Capture the cell that displays the provided text and extract its [x, y] central coordinate. 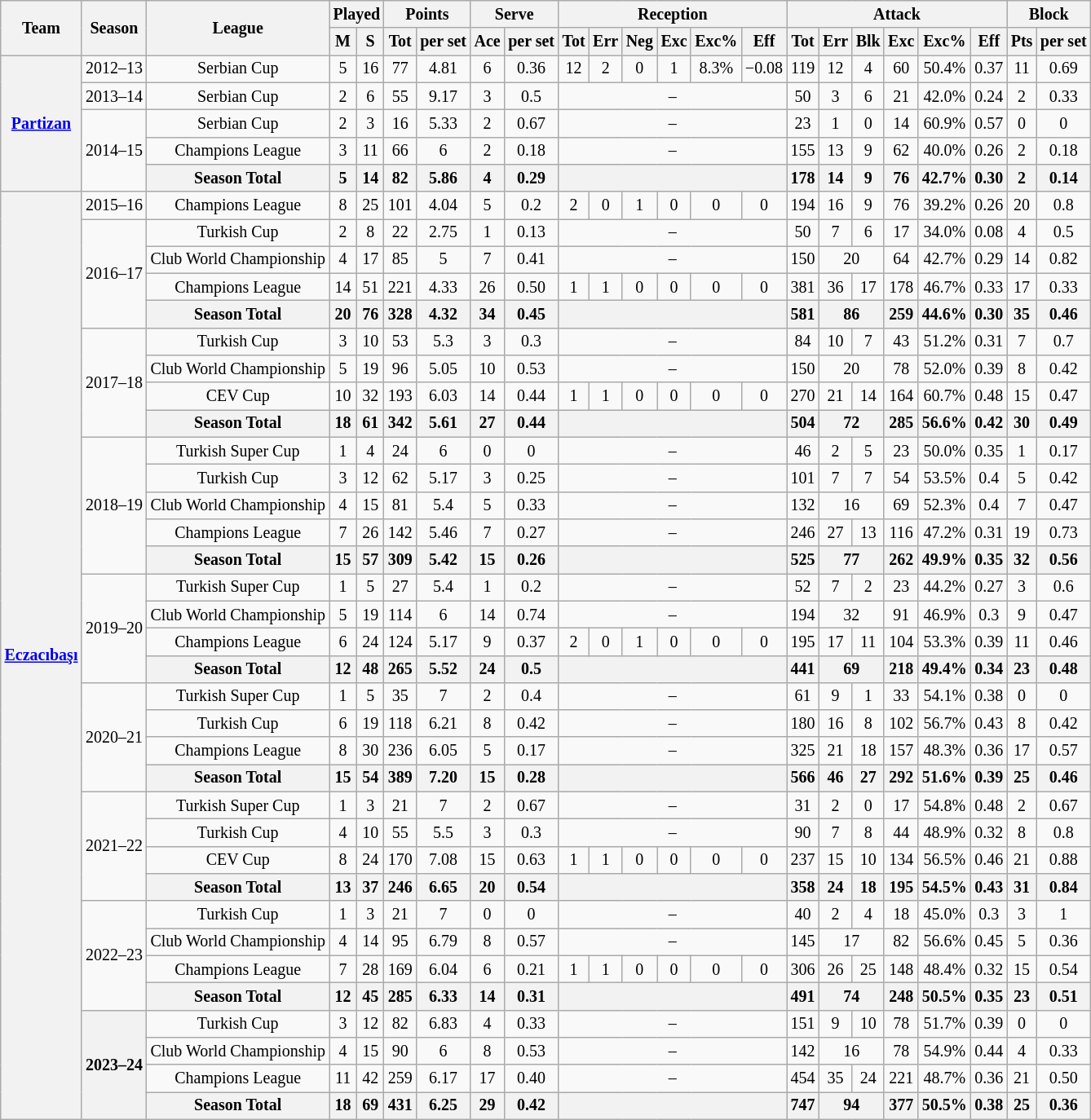
4.33 [443, 287]
0.82 [1063, 259]
325 [802, 752]
46.9% [944, 615]
M [343, 42]
74 [851, 996]
0.51 [1063, 996]
2023–24 [114, 1065]
292 [901, 778]
85 [400, 259]
64 [901, 259]
119 [802, 68]
134 [901, 861]
6.05 [443, 752]
454 [802, 1078]
6.79 [443, 942]
9.17 [443, 96]
5.61 [443, 424]
Team [41, 28]
6.21 [443, 724]
145 [802, 942]
League [238, 28]
6.25 [443, 1105]
0.34 [989, 668]
42.0% [944, 96]
4.81 [443, 68]
0.08 [989, 233]
248 [901, 996]
2012–13 [114, 68]
7.20 [443, 778]
504 [802, 424]
81 [400, 505]
52 [802, 587]
6.17 [443, 1078]
54.1% [944, 696]
0.63 [531, 861]
48.4% [944, 968]
Reception [673, 15]
0.41 [531, 259]
0.28 [531, 778]
5.3 [443, 342]
48.9% [944, 833]
262 [901, 559]
51 [370, 287]
Neg [639, 42]
96 [400, 368]
581 [802, 315]
2.75 [443, 233]
0.56 [1063, 559]
0.24 [989, 96]
0.6 [1063, 587]
124 [400, 642]
491 [802, 996]
6.83 [443, 1024]
44.2% [944, 587]
2018–19 [114, 505]
525 [802, 559]
66 [400, 150]
−0.08 [764, 68]
132 [802, 505]
34.0% [944, 233]
0.69 [1063, 68]
60.9% [944, 124]
431 [400, 1105]
342 [400, 424]
5.5 [443, 833]
218 [901, 668]
180 [802, 724]
270 [802, 396]
42 [370, 1078]
306 [802, 968]
72 [851, 424]
36 [835, 287]
358 [802, 887]
118 [400, 724]
29 [488, 1105]
86 [851, 315]
60.7% [944, 396]
Blk [868, 42]
37 [370, 887]
0.88 [1063, 861]
51.7% [944, 1024]
94 [851, 1105]
0.49 [1063, 424]
0.14 [1063, 178]
5.33 [443, 124]
164 [901, 396]
33 [901, 696]
151 [802, 1024]
S [370, 42]
102 [901, 724]
104 [901, 642]
2020–21 [114, 738]
0.13 [531, 233]
43 [901, 342]
4.04 [443, 205]
389 [400, 778]
Eczacıbaşı [41, 655]
Season [114, 28]
40 [802, 915]
50.4% [944, 68]
116 [901, 533]
28 [370, 968]
22 [400, 233]
2019–20 [114, 628]
Partizan [41, 124]
237 [802, 861]
48.7% [944, 1078]
6.04 [443, 968]
0.7 [1063, 342]
56.7% [944, 724]
45.0% [944, 915]
49.4% [944, 668]
2021–22 [114, 847]
54.9% [944, 1052]
4.32 [443, 315]
170 [400, 861]
39.2% [944, 205]
44.6% [944, 315]
Serve [515, 15]
309 [400, 559]
5.86 [443, 178]
5.42 [443, 559]
44 [901, 833]
2015–16 [114, 205]
6.33 [443, 996]
47.2% [944, 533]
48.3% [944, 752]
40.0% [944, 150]
148 [901, 968]
155 [802, 150]
193 [400, 396]
Played [357, 15]
265 [400, 668]
53.5% [944, 478]
51.6% [944, 778]
441 [802, 668]
54.8% [944, 805]
Block [1049, 15]
52.3% [944, 505]
48 [370, 668]
50.0% [944, 452]
157 [901, 752]
377 [901, 1105]
6.65 [443, 887]
0.21 [531, 968]
Points [427, 15]
236 [400, 752]
328 [400, 315]
Pts [1022, 42]
5.46 [443, 533]
56.5% [944, 861]
2013–14 [114, 96]
95 [400, 942]
46.7% [944, 287]
45 [370, 996]
49.9% [944, 559]
Ace [488, 42]
169 [400, 968]
84 [802, 342]
381 [802, 287]
0.74 [531, 615]
51.2% [944, 342]
0.40 [531, 1078]
0.73 [1063, 533]
91 [901, 615]
6.03 [443, 396]
54.5% [944, 887]
60 [901, 68]
53 [400, 342]
566 [802, 778]
0.25 [531, 478]
2016–17 [114, 274]
53.3% [944, 642]
2022–23 [114, 956]
7.08 [443, 861]
52.0% [944, 368]
2014–15 [114, 151]
0.84 [1063, 887]
8.3% [716, 68]
5.05 [443, 368]
2017–18 [114, 383]
747 [802, 1105]
57 [370, 559]
114 [400, 615]
34 [488, 315]
Attack [897, 15]
5.52 [443, 668]
